Scan for the cell matching the given text and deliver its (X, Y) coordinate at center. 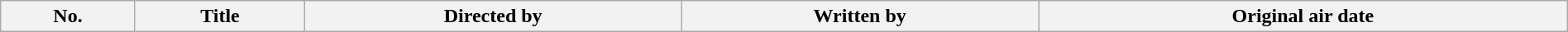
Directed by (493, 16)
Title (220, 16)
No. (68, 16)
Original air date (1303, 16)
Written by (860, 16)
